Identify which cell holds the provided text, then report its [x, y] central coordinate. 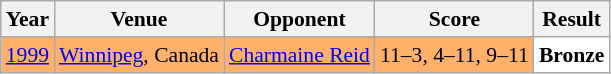
Opponent [300, 19]
11–3, 4–11, 9–11 [454, 55]
Charmaine Reid [300, 55]
Year [28, 19]
Bronze [572, 55]
Score [454, 19]
Winnipeg, Canada [139, 55]
1999 [28, 55]
Result [572, 19]
Venue [139, 19]
